Locate the cell with the specified text and output its (X, Y) center coordinate. 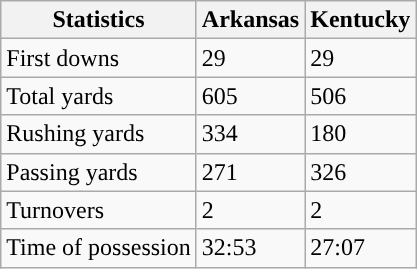
32:53 (250, 248)
180 (360, 134)
Turnovers (99, 210)
27:07 (360, 248)
605 (250, 96)
Rushing yards (99, 134)
Kentucky (360, 20)
506 (360, 96)
Arkansas (250, 20)
326 (360, 172)
First downs (99, 58)
271 (250, 172)
Time of possession (99, 248)
Total yards (99, 96)
Statistics (99, 20)
334 (250, 134)
Passing yards (99, 172)
